Detect which cell encompasses the target text, then output its [x, y] center coordinate. 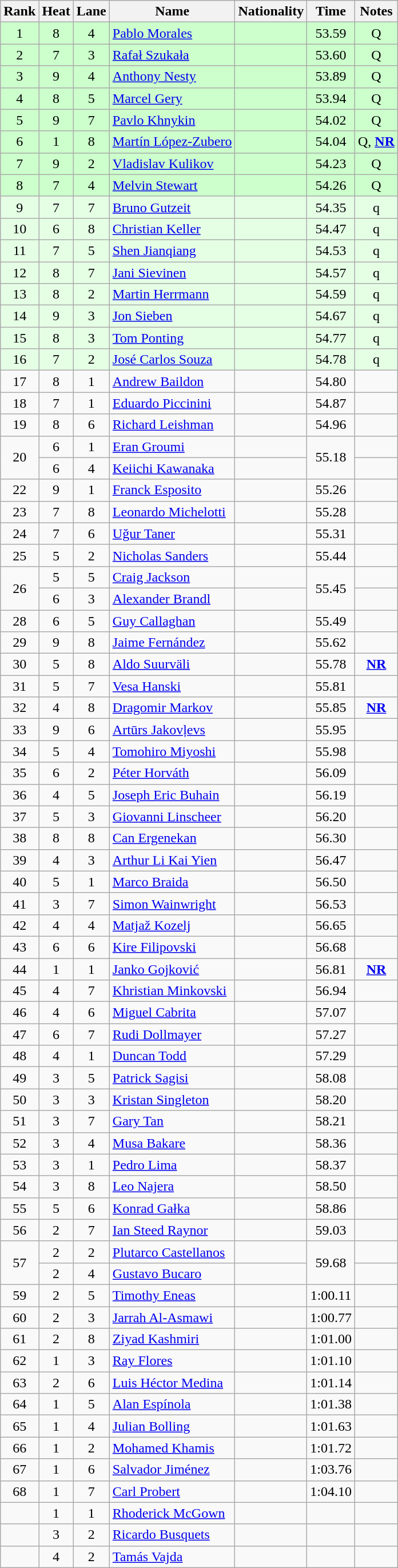
54.77 [331, 338]
Rank [19, 11]
55.95 [331, 730]
Alexander Brandl [172, 599]
1:01.10 [331, 1361]
28 [19, 620]
54.47 [331, 229]
Leo Najera [172, 1187]
34 [19, 751]
Mohamed Khamis [172, 1448]
Kristan Singleton [172, 1100]
Richard Leishman [172, 425]
Gustavo Bucaro [172, 1273]
54.35 [331, 207]
Dragomir Markov [172, 708]
10 [19, 229]
55.18 [331, 457]
54.23 [331, 164]
57.27 [331, 1034]
Nationality [271, 11]
Craig Jackson [172, 577]
Jani Sievinen [172, 273]
57.29 [331, 1056]
Jaime Fernández [172, 643]
57.07 [331, 1013]
54.78 [331, 360]
1:01.63 [331, 1426]
Melvin Stewart [172, 185]
Uğur Taner [172, 534]
35 [19, 773]
56.94 [331, 991]
Timothy Eneas [172, 1295]
Plutarco Castellanos [172, 1252]
Rhoderick McGown [172, 1513]
Anthony Nesty [172, 77]
59 [19, 1295]
37 [19, 817]
Kire Filipovski [172, 947]
16 [19, 360]
52 [19, 1143]
54.87 [331, 403]
53.60 [331, 55]
Vesa Hanski [172, 686]
Simon Wainwright [172, 904]
24 [19, 534]
Khristian Minkovski [172, 991]
Julian Bolling [172, 1426]
53.89 [331, 77]
Martín López-Zubero [172, 142]
Konrad Gałka [172, 1208]
Can Ergenekan [172, 838]
64 [19, 1404]
39 [19, 860]
43 [19, 947]
54.67 [331, 316]
Artūrs Jakovļevs [172, 730]
Marcel Gery [172, 98]
44 [19, 969]
Matjaž Kozelj [172, 925]
Time [331, 11]
58.21 [331, 1121]
1:01.00 [331, 1339]
60 [19, 1317]
51 [19, 1121]
56.68 [331, 947]
Tomohiro Miyoshi [172, 751]
Patrick Sagisi [172, 1078]
José Carlos Souza [172, 360]
Martin Herrmann [172, 295]
1:00.77 [331, 1317]
Lane [91, 11]
Franck Esposito [172, 490]
17 [19, 381]
56.65 [331, 925]
58.08 [331, 1078]
59.03 [331, 1230]
Alan Espínola [172, 1404]
56.50 [331, 882]
54.26 [331, 185]
Pablo Morales [172, 33]
55.31 [331, 534]
Q, NR [376, 142]
48 [19, 1056]
Notes [376, 11]
Tom Ponting [172, 338]
1:01.72 [331, 1448]
63 [19, 1383]
12 [19, 273]
54.02 [331, 120]
45 [19, 991]
55.26 [331, 490]
13 [19, 295]
55.81 [331, 686]
Nicholas Sanders [172, 555]
56 [19, 1230]
54.59 [331, 295]
58.37 [331, 1165]
30 [19, 664]
Ziyad Kashmiri [172, 1339]
55.98 [331, 751]
54.80 [331, 381]
55.78 [331, 664]
Eran Groumi [172, 447]
33 [19, 730]
54.04 [331, 142]
Giovanni Linscheer [172, 817]
14 [19, 316]
Marco Braida [172, 882]
42 [19, 925]
59.68 [331, 1263]
62 [19, 1361]
53.59 [331, 33]
1:03.76 [331, 1470]
Miguel Cabrita [172, 1013]
Rafał Szukała [172, 55]
40 [19, 882]
Duncan Todd [172, 1056]
56.81 [331, 969]
56.20 [331, 817]
1:01.38 [331, 1404]
58.86 [331, 1208]
56.30 [331, 838]
11 [19, 250]
49 [19, 1078]
Leonardo Michelotti [172, 512]
Ian Steed Raynor [172, 1230]
Musa Bakare [172, 1143]
47 [19, 1034]
55.49 [331, 620]
Pedro Lima [172, 1165]
Aldo Suurväli [172, 664]
53.94 [331, 98]
Péter Horváth [172, 773]
Name [172, 11]
58.20 [331, 1100]
54.53 [331, 250]
Bruno Gutzeit [172, 207]
55.45 [331, 588]
23 [19, 512]
31 [19, 686]
66 [19, 1448]
Vladislav Kulikov [172, 164]
50 [19, 1100]
22 [19, 490]
55 [19, 1208]
20 [19, 457]
55.44 [331, 555]
Christian Keller [172, 229]
Joseph Eric Buhain [172, 795]
55.28 [331, 512]
Pavlo Khnykin [172, 120]
54 [19, 1187]
Jon Sieben [172, 316]
1:04.10 [331, 1491]
Ricardo Busquets [172, 1535]
65 [19, 1426]
Keiichi Kawanaka [172, 468]
Rudi Dollmayer [172, 1034]
54.57 [331, 273]
58.36 [331, 1143]
Shen Jianqiang [172, 250]
38 [19, 838]
Andrew Baildon [172, 381]
55.85 [331, 708]
Jarrah Al-Asmawi [172, 1317]
55.62 [331, 643]
1:01.14 [331, 1383]
Heat [56, 11]
Ray Flores [172, 1361]
Salvador Jiménez [172, 1470]
54.96 [331, 425]
58.50 [331, 1187]
Luis Héctor Medina [172, 1383]
Eduardo Piccinini [172, 403]
19 [19, 425]
1:00.11 [331, 1295]
Guy Callaghan [172, 620]
57 [19, 1263]
Gary Tan [172, 1121]
56.19 [331, 795]
18 [19, 403]
Tamás Vajda [172, 1557]
56.47 [331, 860]
68 [19, 1491]
56.53 [331, 904]
67 [19, 1470]
15 [19, 338]
53 [19, 1165]
41 [19, 904]
Carl Probert [172, 1491]
46 [19, 1013]
32 [19, 708]
29 [19, 643]
Janko Gojković [172, 969]
61 [19, 1339]
26 [19, 588]
Arthur Li Kai Yien [172, 860]
56.09 [331, 773]
36 [19, 795]
25 [19, 555]
